For the text-containing cell, return its midpoint in (x, y) coordinate format. 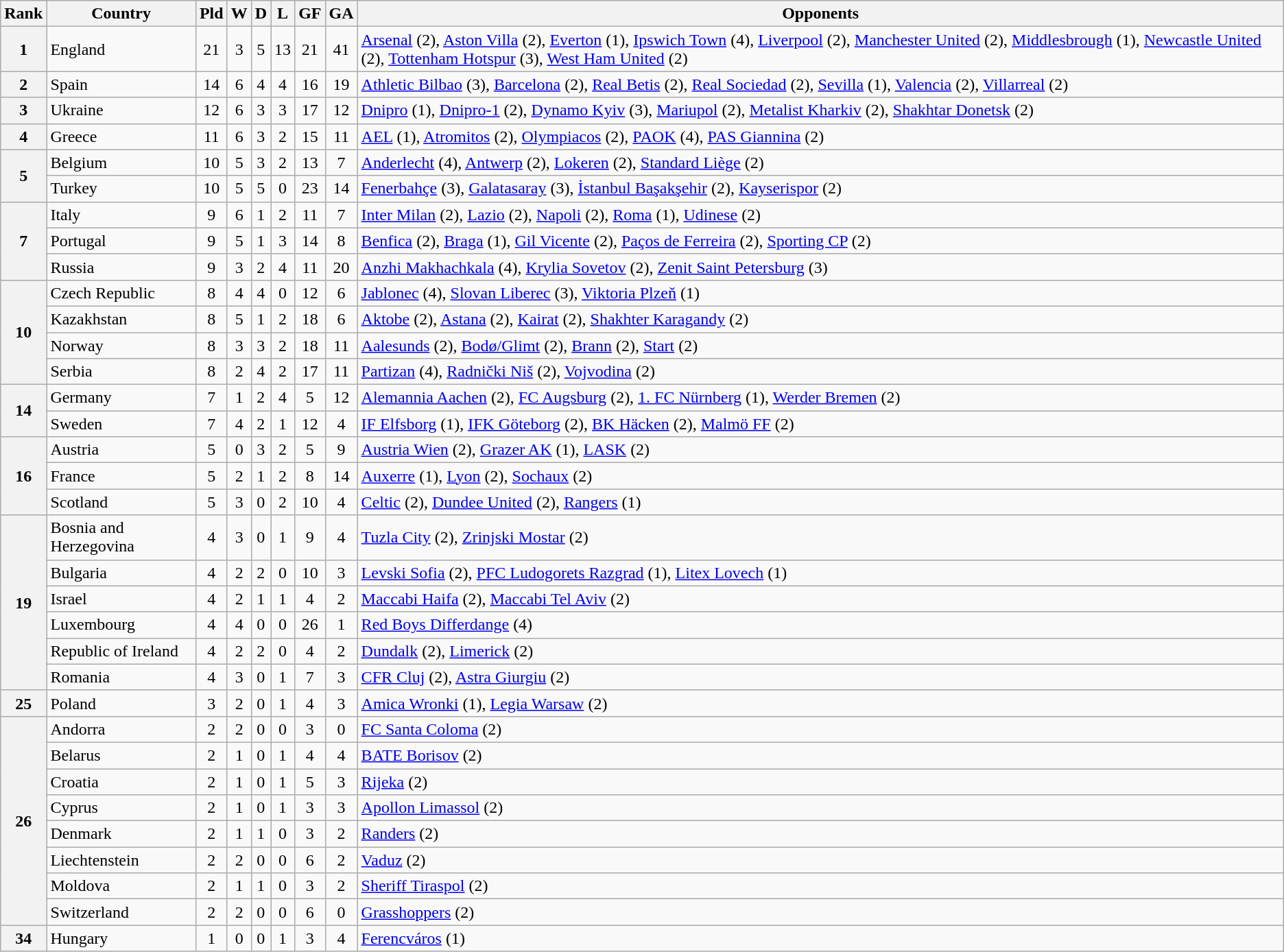
Cyprus (121, 808)
Austria Wien (2), Grazer AK (1), LASK (2) (820, 450)
Bosnia and Herzegovina (121, 538)
Tuzla City (2), Zrinjski Mostar (2) (820, 538)
Rank (23, 14)
BATE Borisov (2) (820, 755)
GF (310, 14)
Anzhi Makhachkala (4), Krylia Sovetov (2), Zenit Saint Petersburg (3) (820, 267)
Norway (121, 345)
Israel (121, 599)
Auxerre (1), Lyon (2), Sochaux (2) (820, 476)
Republic of Ireland (121, 651)
Apollon Limassol (2) (820, 808)
Ferencváros (1) (820, 938)
Vaduz (2) (820, 860)
Bulgaria (121, 573)
D (261, 14)
Switzerland (121, 912)
Scotland (121, 502)
GA (342, 14)
AEL (1), Atromitos (2), Olympiacos (2), PAOK (4), PAS Giannina (2) (820, 136)
Alemannia Aachen (2), FC Augsburg (2), 1. FC Nürnberg (1), Werder Bremen (2) (820, 398)
France (121, 476)
Andorra (121, 729)
Ukraine (121, 110)
Dundalk (2), Limerick (2) (820, 651)
Serbia (121, 372)
Moldova (121, 886)
Greece (121, 136)
Athletic Bilbao (3), Barcelona (2), Real Betis (2), Real Sociedad (2), Sevilla (1), Valencia (2), Villarreal (2) (820, 84)
Russia (121, 267)
Denmark (121, 834)
Turkey (121, 189)
Amica Wronki (1), Legia Warsaw (2) (820, 703)
Czech Republic (121, 293)
15 (310, 136)
Aalesunds (2), Bodø/Glimt (2), Brann (2), Start (2) (820, 345)
Pld (211, 14)
Randers (2) (820, 834)
Opponents (820, 14)
Italy (121, 215)
34 (23, 938)
Croatia (121, 781)
Country (121, 14)
Partizan (4), Radnički Niš (2), Vojvodina (2) (820, 372)
Romania (121, 677)
W (239, 14)
Liechtenstein (121, 860)
Anderlecht (4), Antwerp (2), Lokeren (2), Standard Liège (2) (820, 163)
Maccabi Haifa (2), Maccabi Tel Aviv (2) (820, 599)
FC Santa Coloma (2) (820, 729)
Fenerbahçe (3), Galatasaray (3), İstanbul Başakşehir (2), Kayserispor (2) (820, 189)
Aktobe (2), Astana (2), Kairat (2), Shakhter Karagandy (2) (820, 319)
Portugal (121, 241)
L (283, 14)
Austria (121, 450)
Red Boys Differdange (4) (820, 625)
Luxembourg (121, 625)
IF Elfsborg (1), IFK Göteborg (2), BK Häcken (2), Malmö FF (2) (820, 424)
Inter Milan (2), Lazio (2), Napoli (2), Roma (1), Udinese (2) (820, 215)
Levski Sofia (2), PFC Ludogorets Razgrad (1), Litex Lovech (1) (820, 573)
Kazakhstan (121, 319)
Sheriff Tiraspol (2) (820, 886)
Hungary (121, 938)
Spain (121, 84)
Benfica (2), Braga (1), Gil Vicente (2), Paços de Ferreira (2), Sporting CP (2) (820, 241)
Grasshoppers (2) (820, 912)
23 (310, 189)
Rijeka (2) (820, 781)
Sweden (121, 424)
Celtic (2), Dundee United (2), Rangers (1) (820, 502)
Belarus (121, 755)
Belgium (121, 163)
England (121, 49)
Poland (121, 703)
Dnipro (1), Dnipro-1 (2), Dynamo Kyiv (3), Mariupol (2), Metalist Kharkiv (2), Shakhtar Donetsk (2) (820, 110)
41 (342, 49)
Germany (121, 398)
CFR Cluj (2), Astra Giurgiu (2) (820, 677)
25 (23, 703)
20 (342, 267)
Jablonec (4), Slovan Liberec (3), Viktoria Plzeň (1) (820, 293)
